Return (x, y) of the center of cell containing provided text 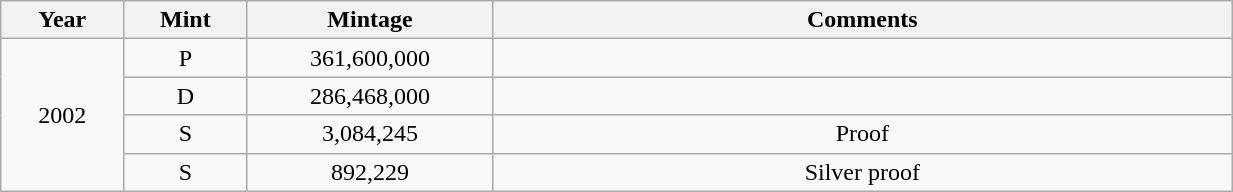
3,084,245 (370, 134)
Mint (186, 20)
2002 (62, 115)
Silver proof (862, 172)
Comments (862, 20)
892,229 (370, 172)
D (186, 96)
Year (62, 20)
Mintage (370, 20)
361,600,000 (370, 58)
Proof (862, 134)
286,468,000 (370, 96)
P (186, 58)
